Search for the cell housing the specified text and yield its (X, Y) center coordinate. 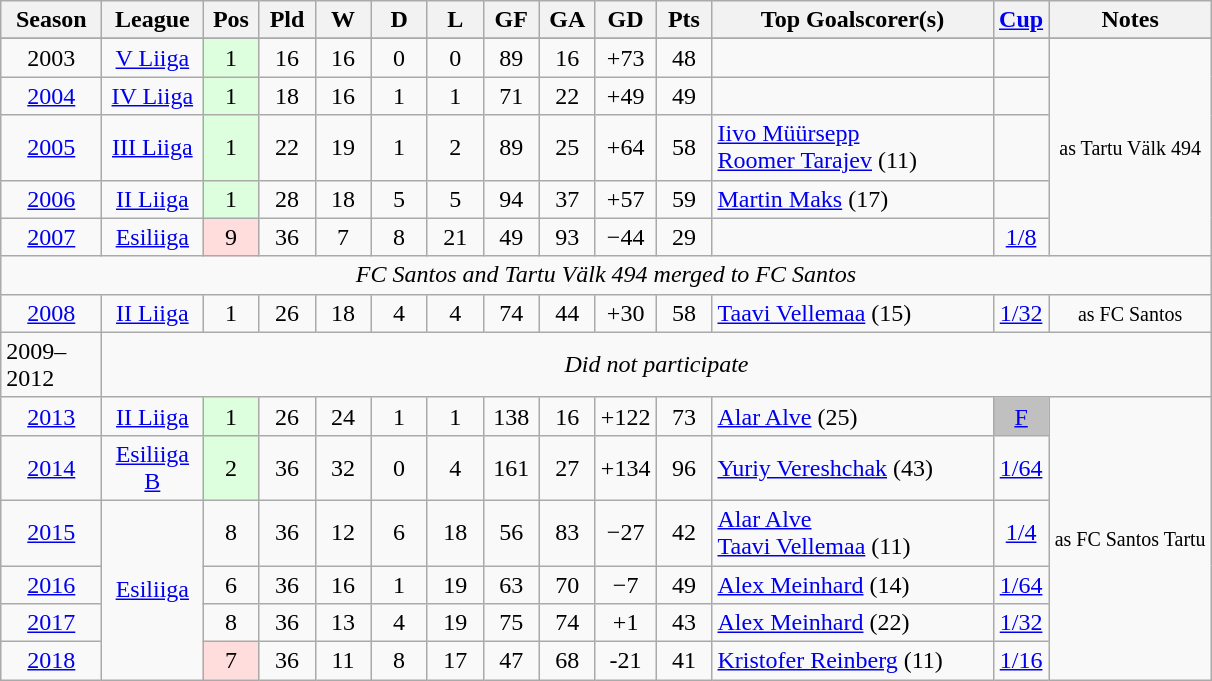
V Liiga (152, 58)
70 (567, 585)
+1 (626, 623)
2003 (52, 58)
+30 (626, 313)
GA (567, 20)
IV Liiga (152, 96)
1/16 (1021, 661)
2006 (52, 199)
12 (343, 532)
93 (567, 237)
11 (343, 661)
Did not participate (656, 364)
F (1021, 416)
17 (455, 661)
League (152, 20)
71 (511, 96)
Alar Alve Taavi Vellemaa (11) (852, 532)
37 (567, 199)
as FC Santos Tartu (1130, 538)
+64 (626, 148)
2016 (52, 585)
+122 (626, 416)
1/8 (1021, 237)
2005 (52, 148)
41 (684, 661)
GD (626, 20)
−44 (626, 237)
68 (567, 661)
13 (343, 623)
−7 (626, 585)
Season (52, 20)
48 (684, 58)
27 (567, 468)
−27 (626, 532)
Pos (231, 20)
24 (343, 416)
56 (511, 532)
Kristofer Reinberg (11) (852, 661)
59 (684, 199)
2014 (52, 468)
47 (511, 661)
+134 (626, 468)
138 (511, 416)
29 (684, 237)
GF (511, 20)
Alar Alve (25) (852, 416)
32 (343, 468)
Iivo Müürsepp Roomer Tarajev (11) (852, 148)
FC Santos and Tartu Välk 494 merged to FC Santos (606, 275)
96 (684, 468)
42 (684, 532)
2009–2012 (52, 364)
as Tartu Välk 494 (1130, 148)
75 (511, 623)
Top Goalscorer(s) (852, 20)
III Liiga (152, 148)
as FC Santos (1130, 313)
Taavi Vellemaa (15) (852, 313)
94 (511, 199)
-21 (626, 661)
1/4 (1021, 532)
83 (567, 532)
73 (684, 416)
D (399, 20)
43 (684, 623)
+73 (626, 58)
161 (511, 468)
2017 (52, 623)
25 (567, 148)
Esiliiga B (152, 468)
Pts (684, 20)
+57 (626, 199)
+49 (626, 96)
63 (511, 585)
Alex Meinhard (14) (852, 585)
Yuriy Vereshchak (43) (852, 468)
2007 (52, 237)
2004 (52, 96)
2018 (52, 661)
Martin Maks (17) (852, 199)
L (455, 20)
Alex Meinhard (22) (852, 623)
44 (567, 313)
9 (231, 237)
Pld (287, 20)
28 (287, 199)
2013 (52, 416)
2008 (52, 313)
21 (455, 237)
2015 (52, 532)
Cup (1021, 20)
W (343, 20)
Notes (1130, 20)
